For the text-containing cell, return its midpoint in (X, Y) coordinate format. 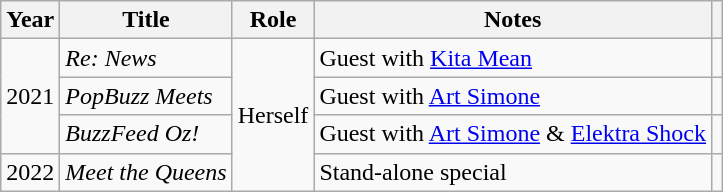
2021 (30, 96)
Guest with Kita Mean (513, 58)
Guest with Art Simone & Elektra Shock (513, 134)
Herself (273, 115)
Stand-alone special (513, 172)
BuzzFeed Oz! (146, 134)
Meet the Queens (146, 172)
Title (146, 20)
Re: News (146, 58)
2022 (30, 172)
PopBuzz Meets (146, 96)
Guest with Art Simone (513, 96)
Year (30, 20)
Role (273, 20)
Notes (513, 20)
